Pinpoint the cell where the given text exists, returning its (x, y) midpoint coordinate. 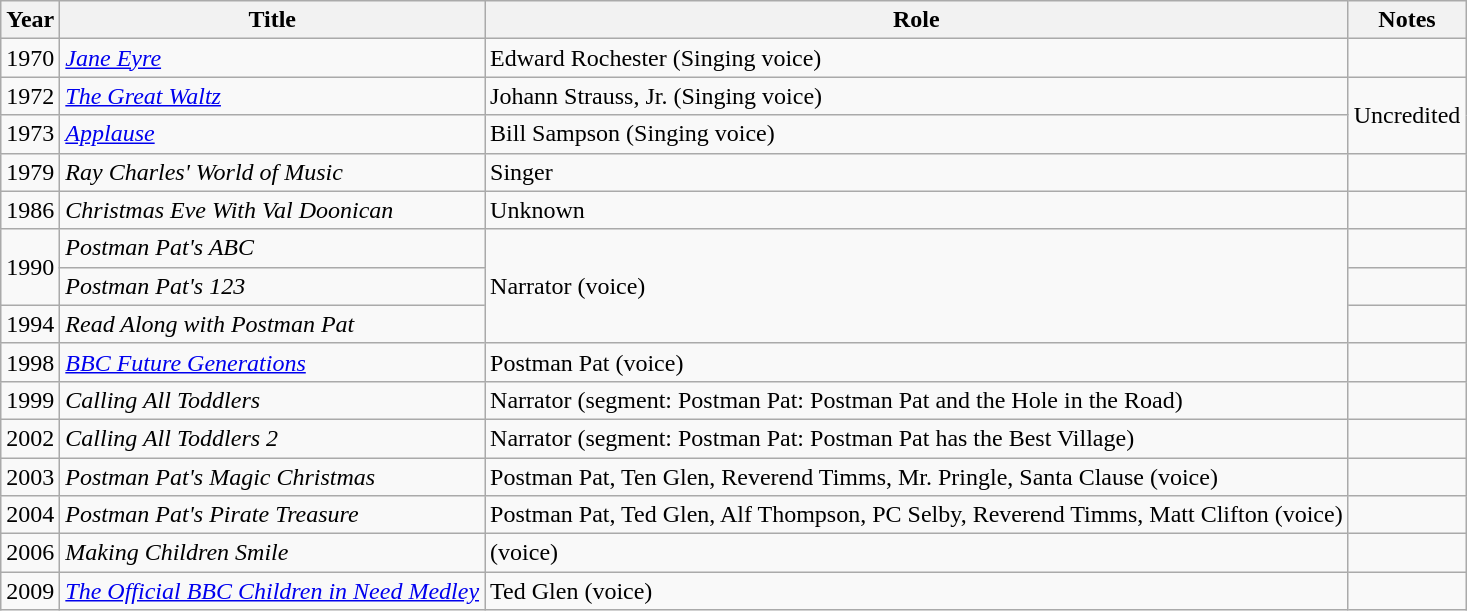
The Great Waltz (272, 96)
2009 (30, 591)
1970 (30, 58)
1979 (30, 172)
Postman Pat's 123 (272, 286)
(voice) (917, 553)
Johann Strauss, Jr. (Singing voice) (917, 96)
Read Along with Postman Pat (272, 324)
Applause (272, 134)
1998 (30, 362)
BBC Future Generations (272, 362)
Calling All Toddlers (272, 400)
Narrator (segment: Postman Pat: Postman Pat has the Best Village) (917, 438)
Edward Rochester (Singing voice) (917, 58)
The Official BBC Children in Need Medley (272, 591)
Role (917, 20)
Singer (917, 172)
2004 (30, 515)
Narrator (voice) (917, 286)
2002 (30, 438)
Christmas Eve With Val Doonican (272, 210)
2006 (30, 553)
Bill Sampson (Singing voice) (917, 134)
1986 (30, 210)
1973 (30, 134)
Narrator (segment: Postman Pat: Postman Pat and the Hole in the Road) (917, 400)
Calling All Toddlers 2 (272, 438)
Postman Pat, Ted Glen, Alf Thompson, PC Selby, Reverend Timms, Matt Clifton (voice) (917, 515)
Ray Charles' World of Music (272, 172)
1990 (30, 267)
Postman Pat (voice) (917, 362)
1999 (30, 400)
Uncredited (1407, 115)
Making Children Smile (272, 553)
Unknown (917, 210)
Jane Eyre (272, 58)
Year (30, 20)
Postman Pat's ABC (272, 248)
Postman Pat's Pirate Treasure (272, 515)
Notes (1407, 20)
Ted Glen (voice) (917, 591)
Postman Pat, Ten Glen, Reverend Timms, Mr. Pringle, Santa Clause (voice) (917, 477)
2003 (30, 477)
1972 (30, 96)
Title (272, 20)
1994 (30, 324)
Postman Pat's Magic Christmas (272, 477)
